Provide the [x, y] coordinate of the cell's center where the given text is located.  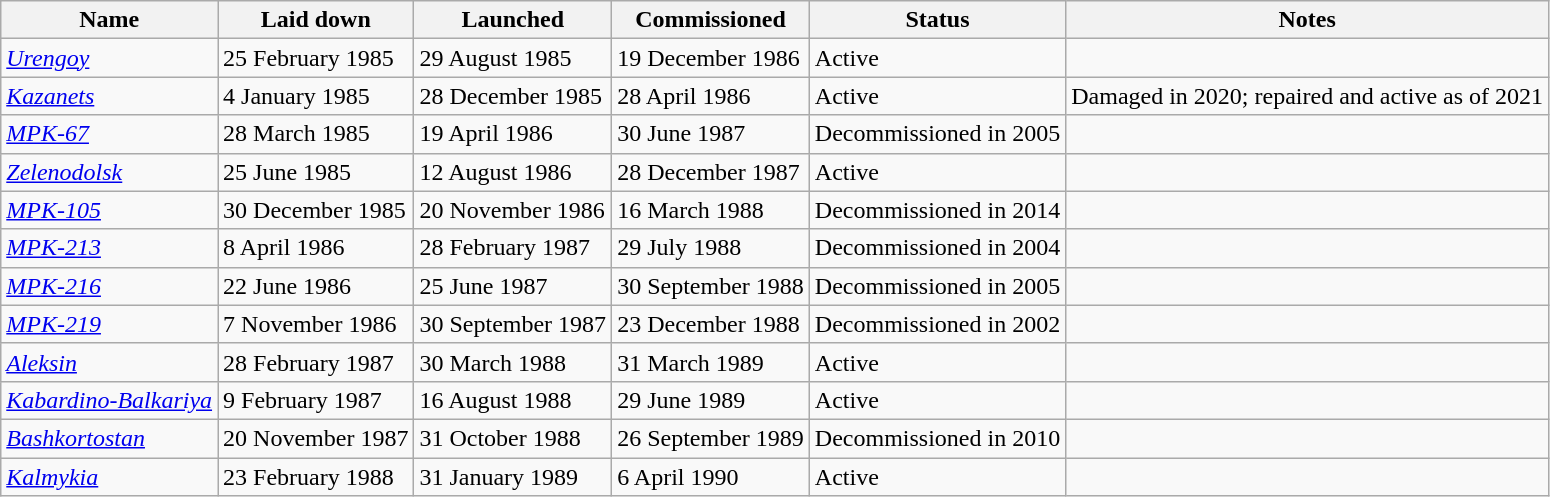
MPK-105 [110, 210]
19 April 1986 [513, 134]
Decommissioned in 2010 [937, 438]
Commissioned [711, 20]
25 February 1985 [316, 58]
6 April 1990 [711, 477]
MPK-213 [110, 248]
31 October 1988 [513, 438]
30 September 1987 [513, 324]
Kalmykia [110, 477]
25 June 1987 [513, 286]
28 December 1985 [513, 96]
Status [937, 20]
4 January 1985 [316, 96]
31 January 1989 [513, 477]
Decommissioned in 2014 [937, 210]
16 August 1988 [513, 400]
Laid down [316, 20]
23 December 1988 [711, 324]
25 June 1985 [316, 172]
Kabardino-Balkariya [110, 400]
7 November 1986 [316, 324]
Urengoy [110, 58]
30 December 1985 [316, 210]
30 June 1987 [711, 134]
30 September 1988 [711, 286]
12 August 1986 [513, 172]
28 December 1987 [711, 172]
Bashkortostan [110, 438]
29 July 1988 [711, 248]
Damaged in 2020; repaired and active as of 2021 [1308, 96]
9 February 1987 [316, 400]
23 February 1988 [316, 477]
Kazanets [110, 96]
MPK-219 [110, 324]
28 March 1985 [316, 134]
Aleksin [110, 362]
Decommissioned in 2004 [937, 248]
28 April 1986 [711, 96]
29 June 1989 [711, 400]
Name [110, 20]
Notes [1308, 20]
29 August 1985 [513, 58]
30 March 1988 [513, 362]
Decommissioned in 2002 [937, 324]
MPK-67 [110, 134]
8 April 1986 [316, 248]
MPK-216 [110, 286]
Launched [513, 20]
19 December 1986 [711, 58]
Zelenodolsk [110, 172]
20 November 1987 [316, 438]
16 March 1988 [711, 210]
26 September 1989 [711, 438]
22 June 1986 [316, 286]
20 November 1986 [513, 210]
31 March 1989 [711, 362]
